Search for the cell housing the specified text and yield its (X, Y) center coordinate. 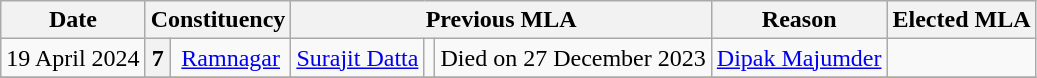
Elected MLA (962, 20)
Ramnagar (230, 58)
Date (73, 20)
Previous MLA (501, 20)
Constituency (218, 20)
Surajit Datta (358, 58)
Died on 27 December 2023 (573, 58)
Dipak Majumder (799, 58)
Reason (799, 20)
7 (158, 58)
19 April 2024 (73, 58)
